From the cell containing the given text, extract its center point as [X, Y] coordinate. 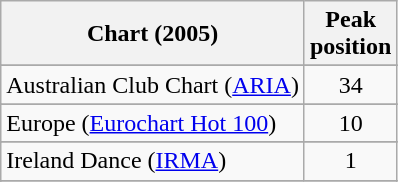
Ireland Dance (IRMA) [153, 161]
Australian Club Chart (ARIA) [153, 85]
Europe (Eurochart Hot 100) [153, 123]
Chart (2005) [153, 34]
1 [350, 161]
Peakposition [350, 34]
34 [350, 85]
10 [350, 123]
